Return [x, y] of the center of cell containing provided text 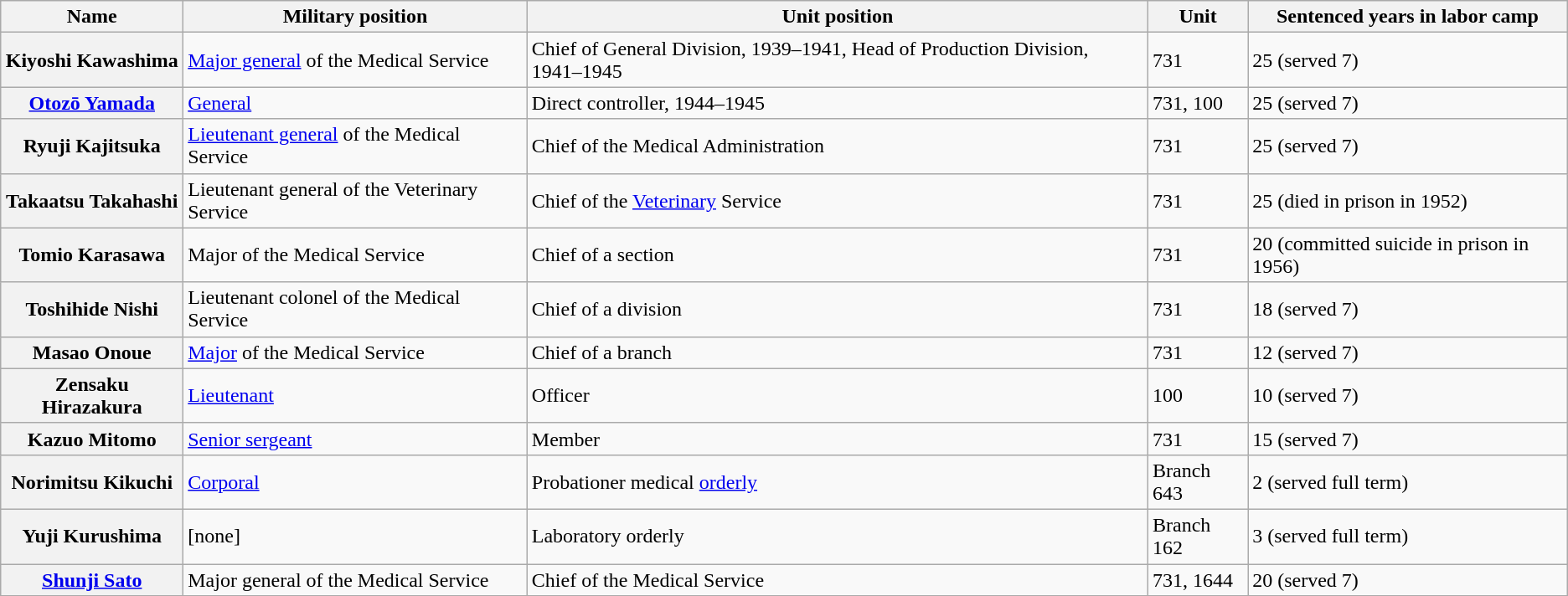
20 (committed suicide in prison in 1956) [1408, 254]
Unit [1198, 17]
2 (served full term) [1408, 482]
General [355, 103]
Lieutenant colonel of the Medical Service [355, 310]
Tomio Karasawa [92, 254]
Branch 643 [1198, 482]
Chief of the Veterinary Service [838, 201]
Unit position [838, 17]
Direct controller, 1944–1945 [838, 103]
Probationer medical orderly [838, 482]
Chief of a branch [838, 352]
10 (served 7) [1408, 395]
Otozō Yamada [92, 103]
Lieutenant general of the Veterinary Service [355, 201]
20 (served 7) [1408, 580]
731, 1644 [1198, 580]
Sentenced years in labor camp [1408, 17]
Shunji Sato [92, 580]
Norimitsu Kikuchi [92, 482]
12 (served 7) [1408, 352]
Kiyoshi Kawashima [92, 60]
731, 100 [1198, 103]
Kazuo Mitomo [92, 439]
Ryuji Kajitsuka [92, 146]
Zensaku Hirazakura [92, 395]
18 (served 7) [1408, 310]
Chief of the Medical Administration [838, 146]
Toshihide Nishi [92, 310]
Masao Onoue [92, 352]
Military position [355, 17]
Lieutenant general of the Medical Service [355, 146]
Chief of the Medical Service [838, 580]
Yuji Kurushima [92, 536]
Senior sergeant [355, 439]
25 (died in prison in 1952) [1408, 201]
Corporal [355, 482]
Name [92, 17]
Officer [838, 395]
Member [838, 439]
Chief of a section [838, 254]
Chief of General Division, 1939–1941, Head of Production Division, 1941–1945 [838, 60]
Lieutenant [355, 395]
Laboratory orderly [838, 536]
Chief of a division [838, 310]
[none] [355, 536]
Branch 162 [1198, 536]
Takaatsu Takahashi [92, 201]
15 (served 7) [1408, 439]
3 (served full term) [1408, 536]
100 [1198, 395]
